Pinpoint the cell where the given text exists, returning its (x, y) midpoint coordinate. 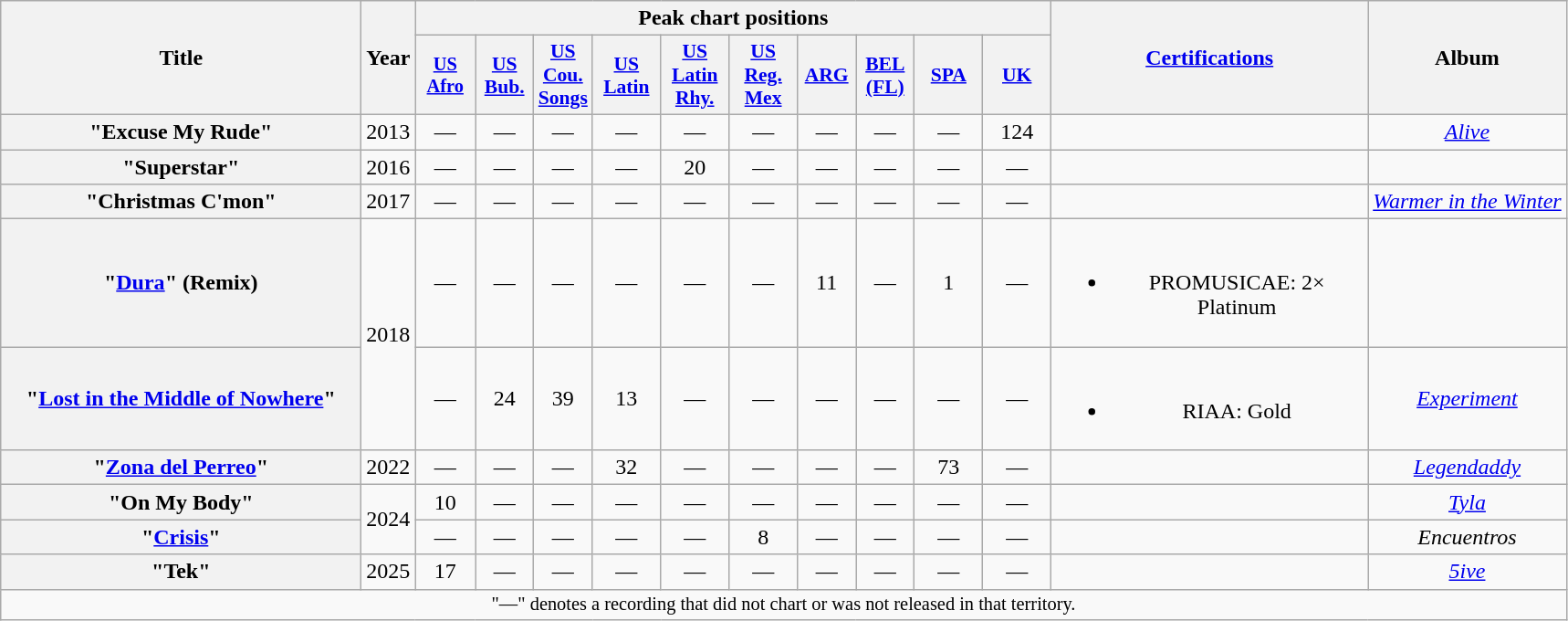
Encuentros (1468, 537)
Warmer in the Winter (1468, 202)
PROMUSICAE: 2× Platinum (1210, 283)
USLatinRhy. (695, 75)
2018 (389, 334)
Tyla (1468, 502)
"—" denotes a recording that did not chart or was not released in that territory. (783, 605)
1 (949, 283)
SPA (949, 75)
Experiment (1468, 398)
RIAA: Gold (1210, 398)
2017 (389, 202)
USBub. (505, 75)
Certifications (1210, 58)
2024 (389, 520)
USAfro (445, 75)
"Christmas C'mon" (181, 202)
Alive (1468, 132)
"Crisis" (181, 537)
BEL(FL) (885, 75)
"Excuse My Rude" (181, 132)
11 (827, 283)
UK (1017, 75)
2013 (389, 132)
39 (563, 398)
"Zona del Perreo" (181, 468)
24 (505, 398)
8 (763, 537)
"On My Body" (181, 502)
"Dura" (Remix) (181, 283)
US Cou. Songs (563, 75)
32 (626, 468)
73 (949, 468)
"Lost in the Middle of Nowhere" (181, 398)
Year (389, 58)
Peak chart positions (734, 18)
2016 (389, 167)
"Superstar" (181, 167)
Album (1468, 58)
USLatin (626, 75)
13 (626, 398)
Legendaddy (1468, 468)
124 (1017, 132)
5ive (1468, 572)
ARG (827, 75)
Title (181, 58)
2025 (389, 572)
"Tek" (181, 572)
USReg.Mex (763, 75)
17 (445, 572)
2022 (389, 468)
10 (445, 502)
20 (695, 167)
